Output the (X, Y) coordinate of the center of the cell containing the given text.  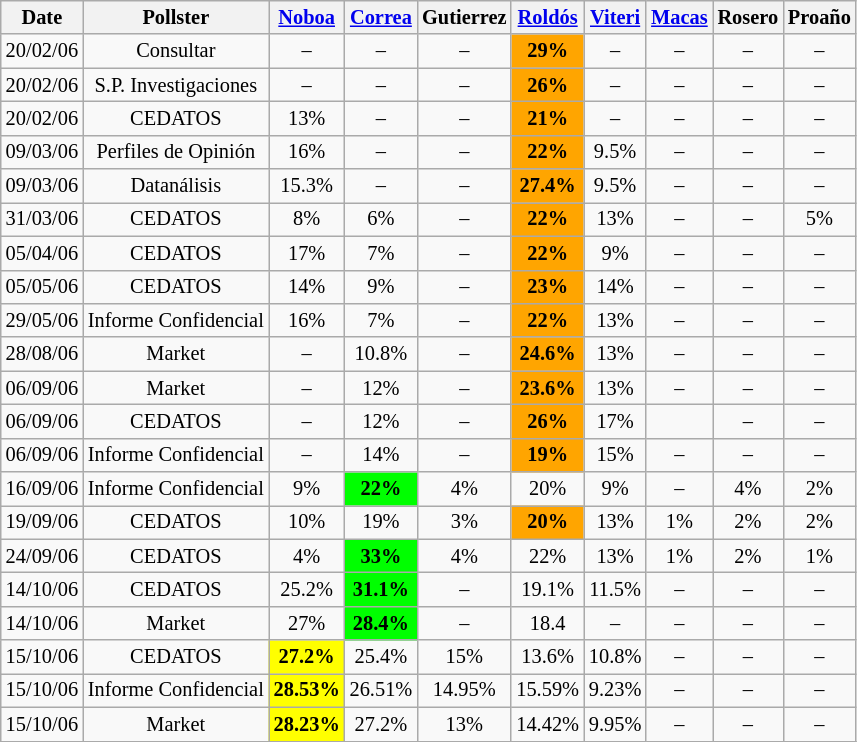
5% (820, 219)
28.53% (307, 690)
23.6% (548, 388)
13.6% (548, 657)
Noboa (307, 17)
9.95% (615, 724)
05/04/06 (42, 253)
Consultar (176, 51)
28.23% (307, 724)
16/09/06 (42, 489)
Roldós (548, 17)
26.51% (382, 690)
Rosero (748, 17)
24.6% (548, 354)
23% (548, 287)
31.1% (382, 589)
15.3% (307, 186)
Pollster (176, 17)
19/09/06 (42, 522)
18.4 (548, 623)
9.23% (615, 690)
Correa (382, 17)
Perfiles de Opinión (176, 152)
27.4% (548, 186)
14.42% (548, 724)
6% (382, 219)
29% (548, 51)
Macas (679, 17)
05/05/06 (42, 287)
Date (42, 17)
Datanálisis (176, 186)
Proaño (820, 17)
19.1% (548, 589)
10% (307, 522)
28/08/06 (42, 354)
3% (464, 522)
25.4% (382, 657)
15.59% (548, 690)
28.4% (382, 623)
8% (307, 219)
29/05/06 (42, 320)
11.5% (615, 589)
S.P. Investigaciones (176, 85)
31/03/06 (42, 219)
14.95% (464, 690)
Gutierrez (464, 17)
24/09/06 (42, 556)
33% (382, 556)
27% (307, 623)
Viteri (615, 17)
21% (548, 118)
25.2% (307, 589)
